For the text-containing cell, return its midpoint in [x, y] coordinate format. 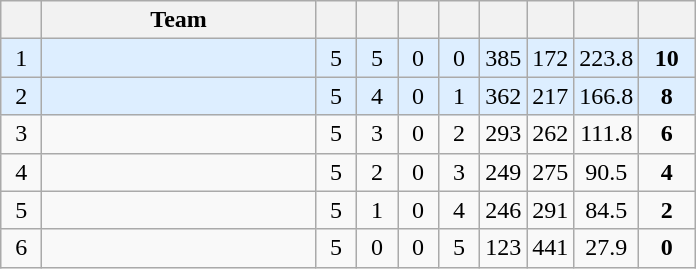
166.8 [606, 96]
223.8 [606, 58]
262 [550, 134]
249 [504, 172]
441 [550, 248]
27.9 [606, 248]
10 [667, 58]
111.8 [606, 134]
385 [504, 58]
362 [504, 96]
84.5 [606, 210]
275 [550, 172]
293 [504, 134]
123 [504, 248]
90.5 [606, 172]
246 [504, 210]
217 [550, 96]
8 [667, 96]
172 [550, 58]
Team [179, 20]
291 [550, 210]
